Search for the cell housing the specified text and yield its [X, Y] center coordinate. 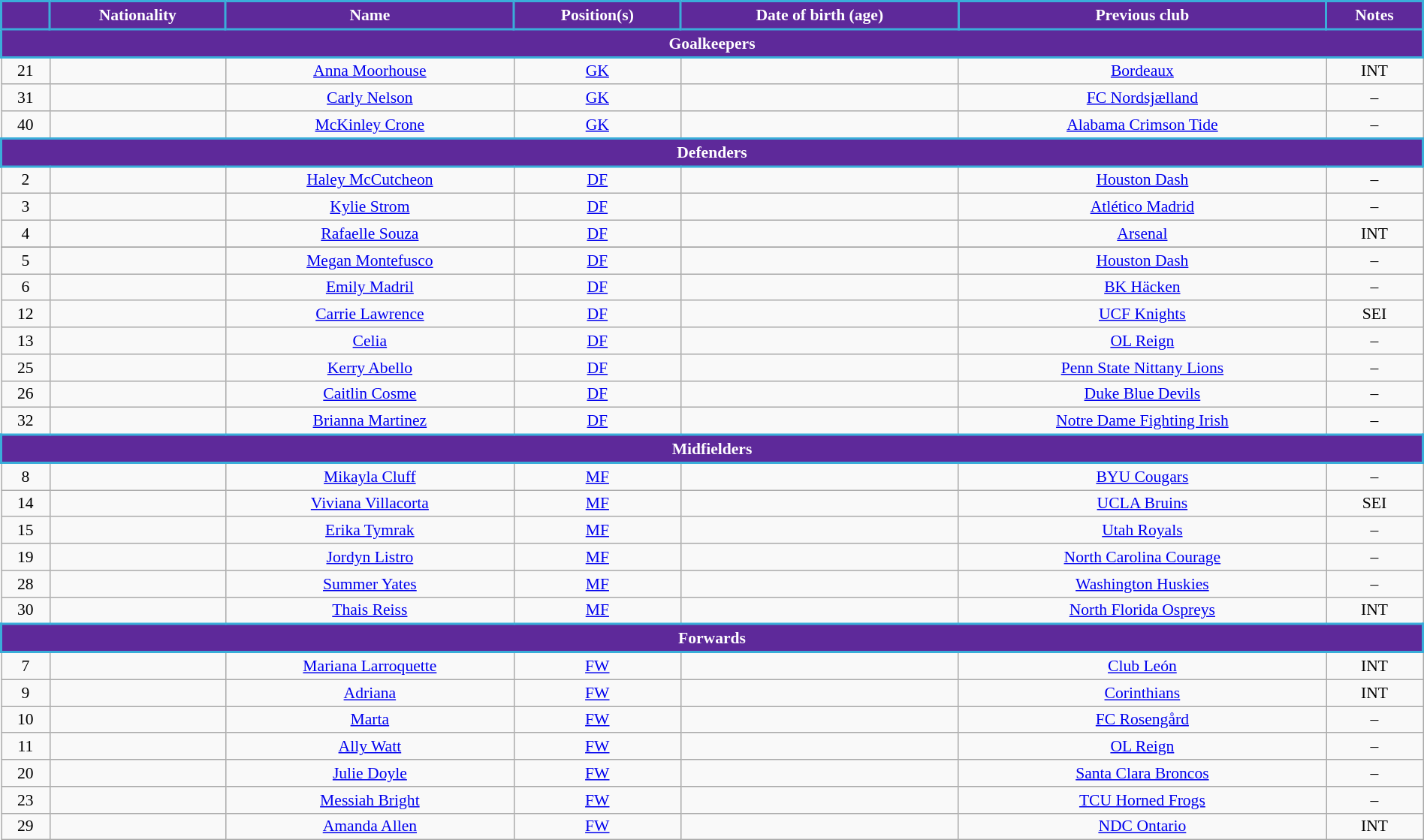
Emily Madril [370, 288]
31 [26, 98]
Celia [370, 341]
Adriana [370, 693]
21 [26, 71]
North Florida Ospreys [1142, 610]
12 [26, 315]
14 [26, 504]
Defenders [712, 153]
Bordeaux [1142, 71]
13 [26, 341]
25 [26, 368]
Carrie Lawrence [370, 315]
Washington Huskies [1142, 584]
20 [26, 773]
Kylie Strom [370, 207]
Carly Nelson [370, 98]
23 [26, 800]
11 [26, 747]
8 [26, 477]
Ally Watt [370, 747]
Utah Royals [1142, 531]
4 [26, 234]
Notre Dame Fighting Irish [1142, 421]
UCLA Bruins [1142, 504]
Brianna Martinez [370, 421]
Amanda Allen [370, 826]
Megan Montefusco [370, 260]
Viviana Villacorta [370, 504]
Midfielders [712, 449]
NDC Ontario [1142, 826]
BYU Cougars [1142, 477]
Mariana Larroquette [370, 666]
10 [26, 720]
FC Rosengård [1142, 720]
McKinley Crone [370, 125]
3 [26, 207]
Erika Tymrak [370, 531]
Rafaelle Souza [370, 234]
Date of birth (age) [819, 15]
19 [26, 557]
26 [26, 394]
6 [26, 288]
15 [26, 531]
Arsenal [1142, 234]
TCU Horned Frogs [1142, 800]
Jordyn Listro [370, 557]
Position(s) [597, 15]
Kerry Abello [370, 368]
UCF Knights [1142, 315]
Julie Doyle [370, 773]
Santa Clara Broncos [1142, 773]
Marta [370, 720]
Haley McCutcheon [370, 180]
5 [26, 260]
Previous club [1142, 15]
Thais Reiss [370, 610]
2 [26, 180]
30 [26, 610]
Anna Moorhouse [370, 71]
FC Nordsjælland [1142, 98]
29 [26, 826]
Forwards [712, 638]
Mikayla Cluff [370, 477]
Summer Yates [370, 584]
28 [26, 584]
9 [26, 693]
Name [370, 15]
32 [26, 421]
Messiah Bright [370, 800]
7 [26, 666]
Goalkeepers [712, 44]
Caitlin Cosme [370, 394]
Notes [1374, 15]
Club León [1142, 666]
40 [26, 125]
Alabama Crimson Tide [1142, 125]
Penn State Nittany Lions [1142, 368]
Nationality [137, 15]
North Carolina Courage [1142, 557]
Duke Blue Devils [1142, 394]
BK Häcken [1142, 288]
Corinthians [1142, 693]
Atlético Madrid [1142, 207]
